For the text-containing cell, return its midpoint in (x, y) coordinate format. 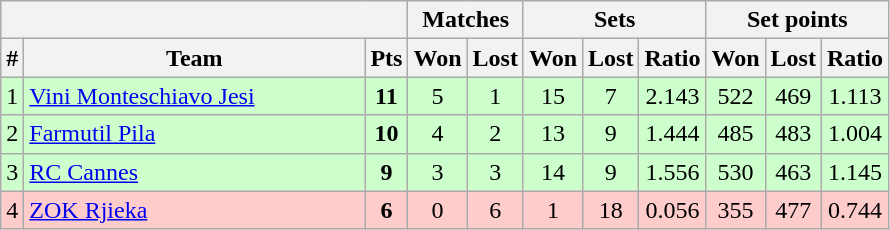
Sets (614, 20)
Set points (798, 20)
1.145 (854, 172)
Matches (466, 20)
485 (736, 134)
10 (386, 134)
530 (736, 172)
0.744 (854, 210)
469 (793, 96)
1.113 (854, 96)
Team (194, 58)
463 (793, 172)
2.143 (672, 96)
# (12, 58)
ZOK Rjieka (194, 210)
477 (793, 210)
14 (552, 172)
15 (552, 96)
1.444 (672, 134)
0 (438, 210)
18 (611, 210)
1.556 (672, 172)
7 (611, 96)
0.056 (672, 210)
5 (438, 96)
Pts (386, 58)
RC Cannes (194, 172)
1.004 (854, 134)
Farmutil Pila (194, 134)
355 (736, 210)
13 (552, 134)
522 (736, 96)
483 (793, 134)
Vini Monteschiavo Jesi (194, 96)
11 (386, 96)
